Detect which cell encompasses the target text, then output its [x, y] center coordinate. 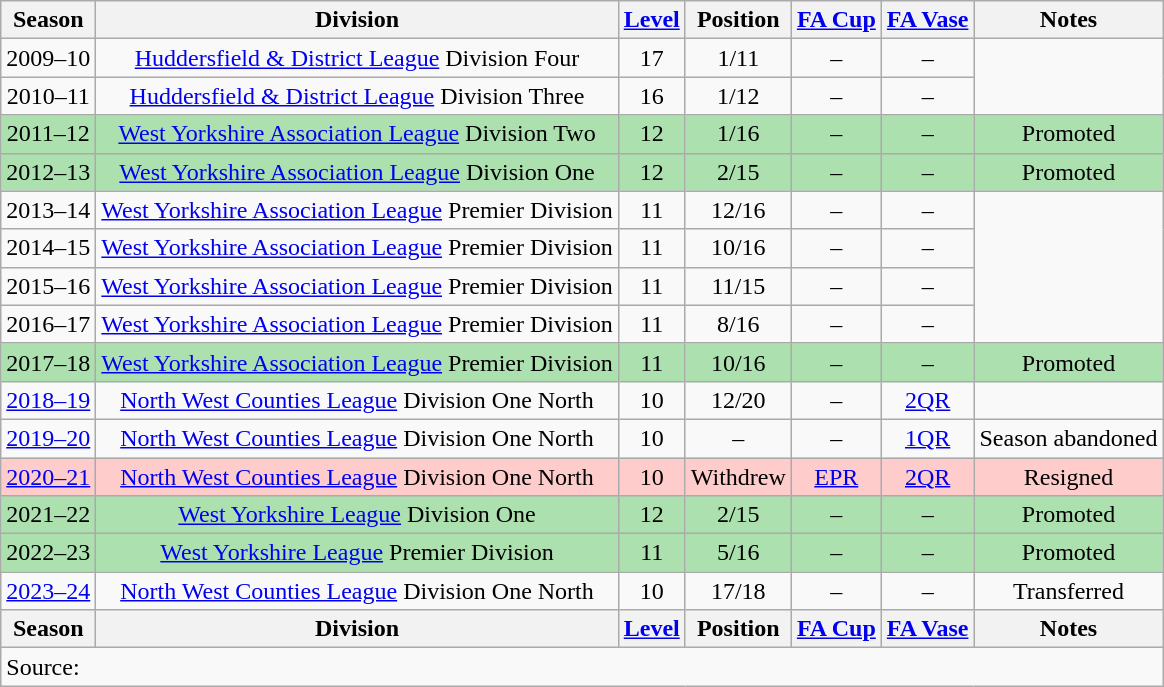
2016–17 [48, 324]
2018–19 [48, 400]
11/15 [738, 286]
Resigned [1068, 477]
2019–20 [48, 438]
EPR [836, 477]
2015–16 [48, 286]
12/16 [738, 210]
2022–23 [48, 553]
Huddersfield & District League Division Three [357, 96]
2010–11 [48, 96]
2009–10 [48, 58]
2021–22 [48, 515]
2023–24 [48, 591]
17/18 [738, 591]
West Yorkshire League Division One [357, 515]
2017–18 [48, 362]
5/16 [738, 553]
2012–13 [48, 172]
Transferred [1068, 591]
2020–21 [48, 477]
2013–14 [48, 210]
1/16 [738, 134]
2014–15 [48, 248]
Source: [582, 667]
West Yorkshire Association League Division Two [357, 134]
12/20 [738, 400]
17 [652, 58]
West Yorkshire League Premier Division [357, 553]
Season abandoned [1068, 438]
2011–12 [48, 134]
8/16 [738, 324]
16 [652, 96]
1/12 [738, 96]
1/11 [738, 58]
West Yorkshire Association League Division One [357, 172]
Huddersfield & District League Division Four [357, 58]
1QR [928, 438]
Withdrew [738, 477]
